Provide the [X, Y] coordinate of the cell's center where the given text is located.  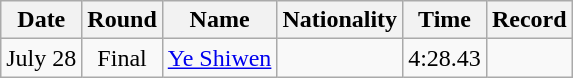
Record [529, 20]
Time [445, 20]
4:28.43 [445, 58]
July 28 [42, 58]
Round [122, 20]
Date [42, 20]
Nationality [340, 20]
Name [220, 20]
Final [122, 58]
Ye Shiwen [220, 58]
